Return the [X, Y] coordinate for the center point of the cell that contains the specified text.  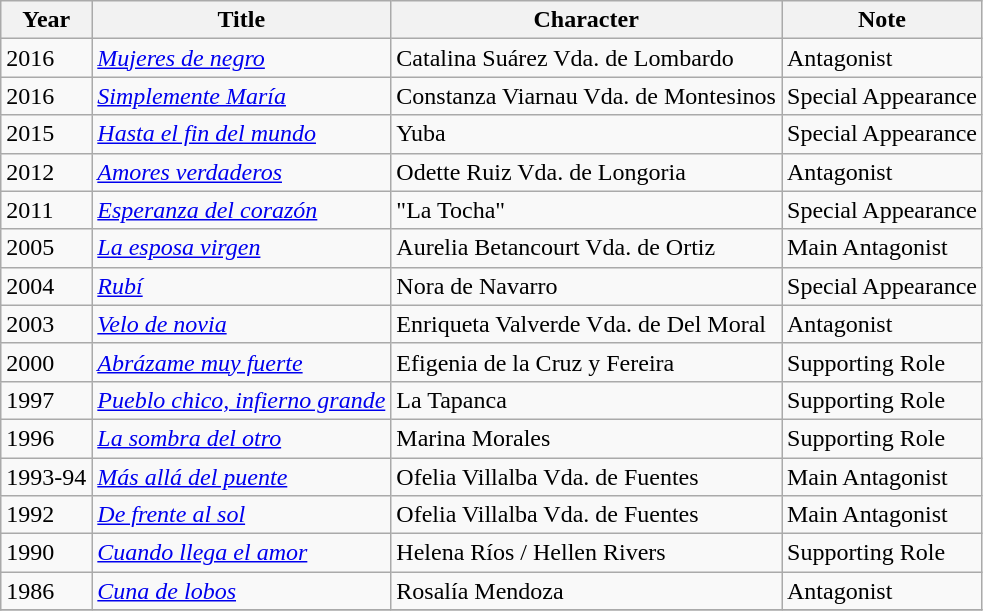
Year [46, 20]
Hasta el fin del mundo [242, 134]
Amores verdaderos [242, 172]
Mujeres de negro [242, 58]
2000 [46, 362]
La esposa virgen [242, 248]
1986 [46, 591]
Efigenia de la Cruz y Fereira [586, 362]
Helena Ríos / Hellen Rivers [586, 553]
1992 [46, 515]
1990 [46, 553]
La sombra del otro [242, 438]
"La Tocha" [586, 210]
La Tapanca [586, 400]
Odette Ruiz Vda. de Longoria [586, 172]
Pueblo chico, infierno grande [242, 400]
Rubí [242, 286]
1997 [46, 400]
Catalina Suárez Vda. de Lombardo [586, 58]
2015 [46, 134]
Constanza Viarnau Vda. de Montesinos [586, 96]
Title [242, 20]
2005 [46, 248]
1993-94 [46, 477]
Aurelia Betancourt Vda. de Ortiz [586, 248]
Abrázame muy fuerte [242, 362]
2011 [46, 210]
De frente al sol [242, 515]
Rosalía Mendoza [586, 591]
Velo de novia [242, 324]
Nora de Navarro [586, 286]
Marina Morales [586, 438]
2004 [46, 286]
Character [586, 20]
Más allá del puente [242, 477]
Note [882, 20]
2003 [46, 324]
Enriqueta Valverde Vda. de Del Moral [586, 324]
Esperanza del corazón [242, 210]
Cuna de lobos [242, 591]
Yuba [586, 134]
Simplemente María [242, 96]
1996 [46, 438]
Cuando llega el amor [242, 553]
2012 [46, 172]
